Search for the cell housing the specified text and yield its (X, Y) center coordinate. 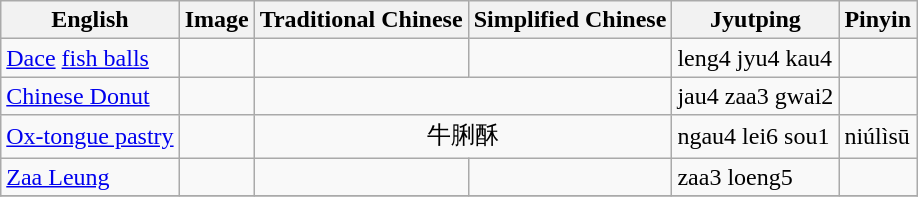
Zaa Leung (90, 177)
jau4 zaa3 gwai2 (756, 96)
English (90, 20)
Image (216, 20)
Traditional Chinese (361, 20)
leng4 jyu4 kau4 (756, 58)
ngau4 lei6 sou1 (756, 136)
Ox-tongue pastry (90, 136)
Dace fish balls (90, 58)
zaa3 loeng5 (756, 177)
Pinyin (878, 20)
Simplified Chinese (570, 20)
niúlìsū (878, 136)
Chinese Donut (90, 96)
牛脷酥 (463, 136)
Jyutping (756, 20)
